Output the (X, Y) coordinate of the center of the cell containing the given text.  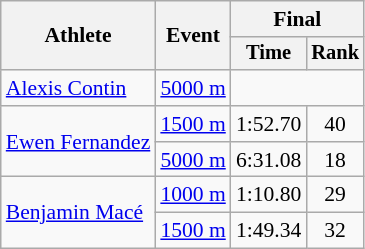
29 (335, 195)
1:10.80 (268, 195)
Final (298, 19)
1000 m (192, 195)
6:31.08 (268, 160)
1:52.70 (268, 124)
Event (192, 36)
Athlete (78, 36)
32 (335, 231)
18 (335, 160)
1:49.34 (268, 231)
40 (335, 124)
Ewen Fernandez (78, 142)
Alexis Contin (78, 88)
Rank (335, 54)
Benjamin Macé (78, 212)
Time (268, 54)
